Capture the cell that displays the provided text and extract its (x, y) central coordinate. 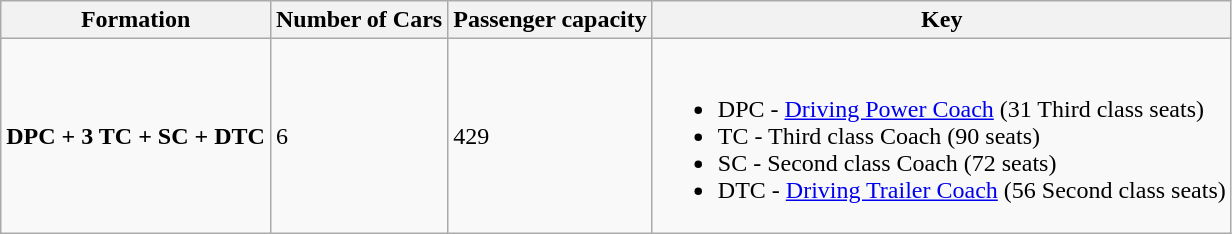
Key (942, 20)
Formation (136, 20)
429 (550, 136)
Passenger capacity (550, 20)
Number of Cars (358, 20)
6 (358, 136)
DPC + 3 TC + SC + DTC (136, 136)
